Scan for the cell matching the given text and deliver its [X, Y] coordinate at center. 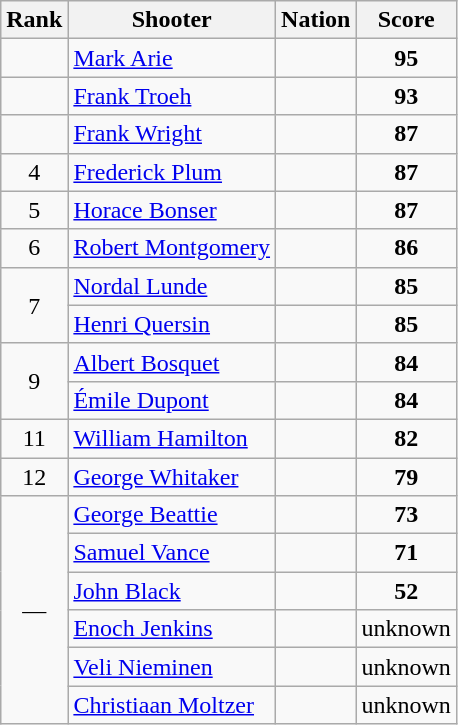
95 [406, 58]
Nation [316, 20]
86 [406, 248]
71 [406, 553]
12 [34, 477]
Albert Bosquet [172, 362]
Samuel Vance [172, 553]
4 [34, 172]
Frederick Plum [172, 172]
Christiaan Moltzer [172, 705]
Robert Montgomery [172, 248]
79 [406, 477]
Horace Bonser [172, 210]
73 [406, 515]
Score [406, 20]
William Hamilton [172, 438]
93 [406, 96]
Mark Arie [172, 58]
Frank Wright [172, 134]
Shooter [172, 20]
7 [34, 305]
52 [406, 591]
9 [34, 381]
5 [34, 210]
John Black [172, 591]
Frank Troeh [172, 96]
82 [406, 438]
Nordal Lunde [172, 286]
Enoch Jenkins [172, 629]
11 [34, 438]
Henri Quersin [172, 324]
— [34, 610]
George Beattie [172, 515]
Veli Nieminen [172, 667]
Rank [34, 20]
6 [34, 248]
Émile Dupont [172, 400]
George Whitaker [172, 477]
